Pinpoint the cell where the given text exists, returning its [x, y] midpoint coordinate. 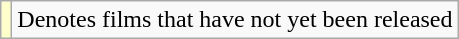
Denotes films that have not yet been released [235, 20]
